Determine the [X, Y] coordinate at the center of the cell enclosing the given text.  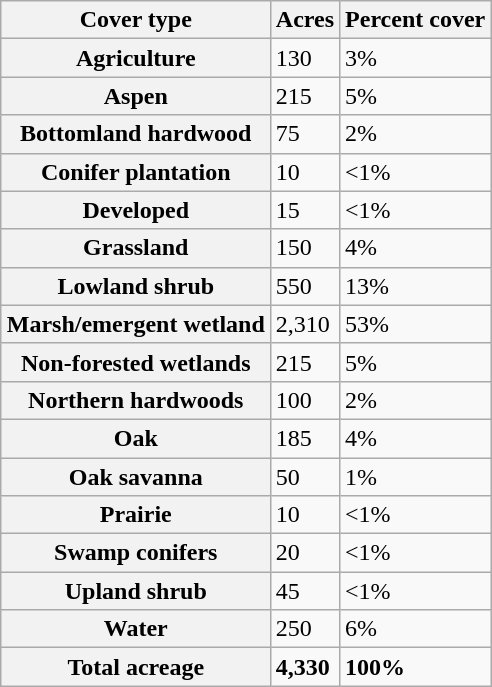
150 [304, 248]
Lowland shrub [136, 286]
Conifer plantation [136, 172]
100% [416, 667]
Water [136, 629]
Swamp conifers [136, 553]
Marsh/emergent wetland [136, 324]
1% [416, 477]
185 [304, 438]
Upland shrub [136, 591]
75 [304, 134]
Northern hardwoods [136, 400]
Total acreage [136, 667]
2,310 [304, 324]
250 [304, 629]
Agriculture [136, 58]
13% [416, 286]
Developed [136, 210]
Non-forested wetlands [136, 362]
Grassland [136, 248]
20 [304, 553]
100 [304, 400]
3% [416, 58]
Oak [136, 438]
50 [304, 477]
Bottomland hardwood [136, 134]
45 [304, 591]
Cover type [136, 20]
4,330 [304, 667]
Acres [304, 20]
Percent cover [416, 20]
53% [416, 324]
130 [304, 58]
6% [416, 629]
550 [304, 286]
Oak savanna [136, 477]
Aspen [136, 96]
15 [304, 210]
Prairie [136, 515]
